Pinpoint the cell where the given text exists, returning its [X, Y] midpoint coordinate. 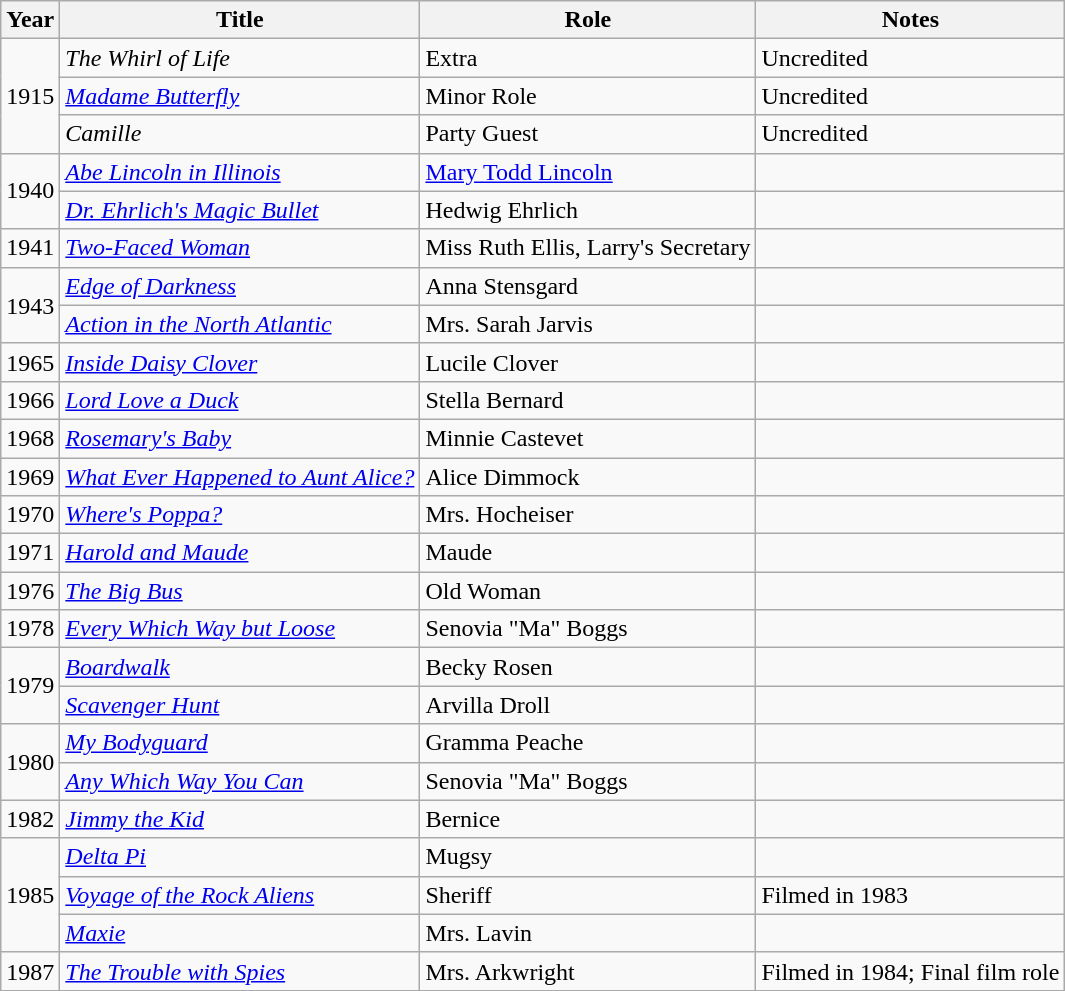
Extra [588, 58]
Party Guest [588, 134]
Filmed in 1984; Final film role [910, 971]
Old Woman [588, 591]
Minor Role [588, 96]
Title [240, 20]
1971 [30, 553]
Scavenger Hunt [240, 705]
1987 [30, 971]
Mugsy [588, 857]
Hedwig Ehrlich [588, 210]
Filmed in 1983 [910, 895]
Mrs. Arkwright [588, 971]
Two-Faced Woman [240, 248]
Becky Rosen [588, 667]
1980 [30, 762]
Edge of Darkness [240, 286]
Alice Dimmock [588, 477]
Mrs. Lavin [588, 933]
Anna Stensgard [588, 286]
Gramma Peache [588, 743]
1968 [30, 438]
What Ever Happened to Aunt Alice? [240, 477]
Bernice [588, 819]
Boardwalk [240, 667]
Maxie [240, 933]
Notes [910, 20]
Delta Pi [240, 857]
Inside Daisy Clover [240, 362]
Year [30, 20]
Where's Poppa? [240, 515]
Minnie Castevet [588, 438]
Action in the North Atlantic [240, 324]
Camille [240, 134]
Maude [588, 553]
1982 [30, 819]
1941 [30, 248]
1915 [30, 96]
1978 [30, 629]
1979 [30, 686]
1966 [30, 400]
Harold and Maude [240, 553]
1970 [30, 515]
Madame Butterfly [240, 96]
Abe Lincoln in Illinois [240, 172]
1985 [30, 895]
Sheriff [588, 895]
Miss Ruth Ellis, Larry's Secretary [588, 248]
The Big Bus [240, 591]
Lord Love a Duck [240, 400]
1976 [30, 591]
Stella Bernard [588, 400]
Rosemary's Baby [240, 438]
The Trouble with Spies [240, 971]
Every Which Way but Loose [240, 629]
1943 [30, 305]
Mrs. Sarah Jarvis [588, 324]
Mrs. Hocheiser [588, 515]
Jimmy the Kid [240, 819]
My Bodyguard [240, 743]
Arvilla Droll [588, 705]
The Whirl of Life [240, 58]
1940 [30, 191]
Lucile Clover [588, 362]
Any Which Way You Can [240, 781]
Role [588, 20]
Dr. Ehrlich's Magic Bullet [240, 210]
1969 [30, 477]
Voyage of the Rock Aliens [240, 895]
Mary Todd Lincoln [588, 172]
1965 [30, 362]
